Detect which cell encompasses the target text, then output its [X, Y] center coordinate. 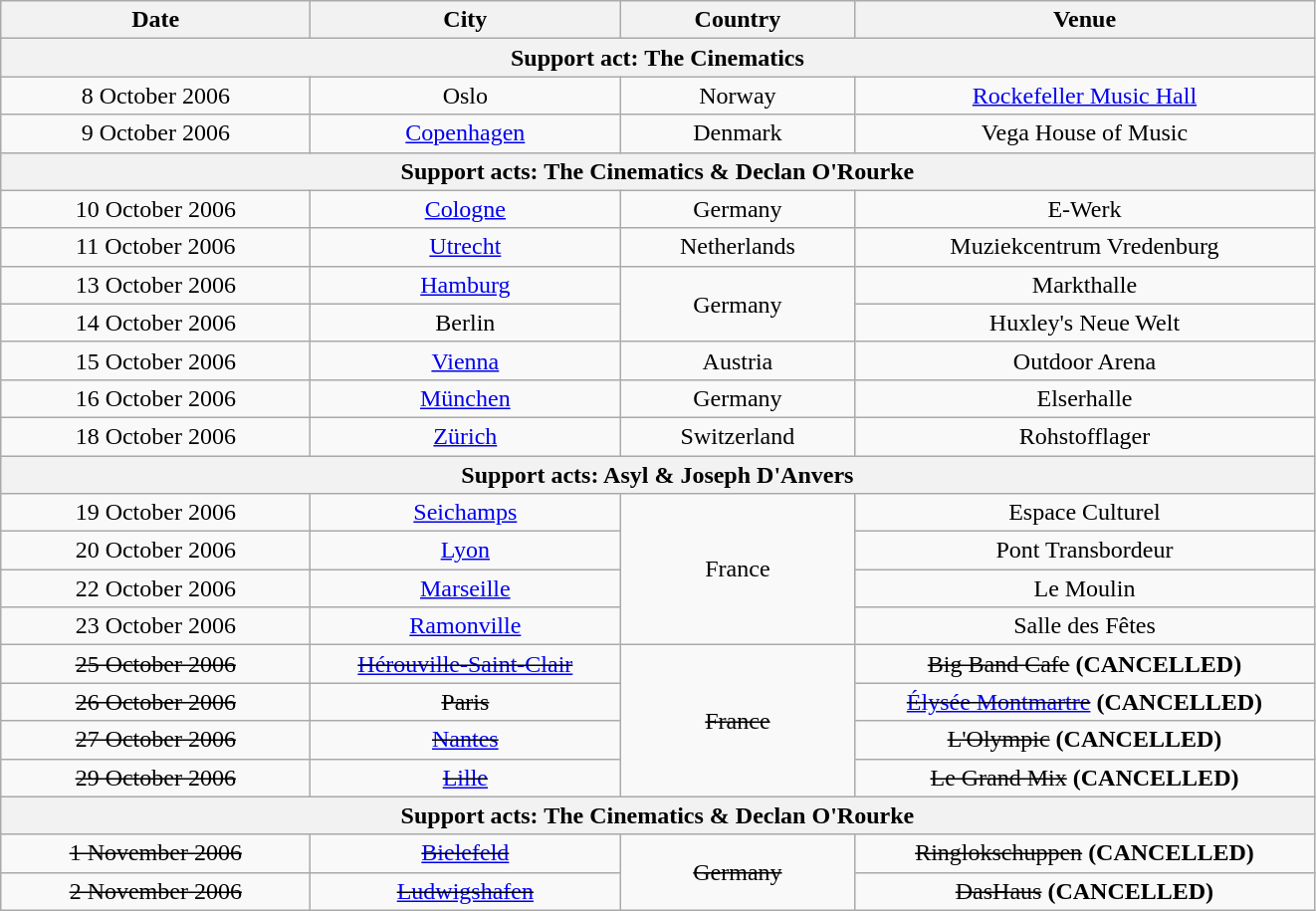
Markthalle [1085, 285]
Salle des Fêtes [1085, 626]
Le Grand Mix (CANCELLED) [1085, 778]
Country [738, 20]
10 October 2006 [155, 209]
Le Moulin [1085, 588]
Venue [1085, 20]
Lyon [466, 551]
E-Werk [1085, 209]
Hamburg [466, 285]
Switzerland [738, 436]
Netherlands [738, 247]
11 October 2006 [155, 247]
Outdoor Arena [1085, 360]
2 November 2006 [155, 891]
Utrecht [466, 247]
Vega House of Music [1085, 133]
Elserhalle [1085, 398]
Lille [466, 778]
City [466, 20]
Élysée Montmartre (CANCELLED) [1085, 702]
15 October 2006 [155, 360]
8 October 2006 [155, 96]
Berlin [466, 323]
Cologne [466, 209]
DasHaus (CANCELLED) [1085, 891]
14 October 2006 [155, 323]
1 November 2006 [155, 853]
16 October 2006 [155, 398]
25 October 2006 [155, 664]
Nantes [466, 740]
Support acts: Asyl & Joseph D'Anvers [657, 475]
Rockefeller Music Hall [1085, 96]
Date [155, 20]
Rohstofflager [1085, 436]
27 October 2006 [155, 740]
L'Olympic (CANCELLED) [1085, 740]
23 October 2006 [155, 626]
13 October 2006 [155, 285]
Pont Transbordeur [1085, 551]
Ringlokschuppen (CANCELLED) [1085, 853]
Marseille [466, 588]
Copenhagen [466, 133]
Espace Culturel [1085, 513]
26 October 2006 [155, 702]
19 October 2006 [155, 513]
29 October 2006 [155, 778]
Support act: The Cinematics [657, 58]
Zürich [466, 436]
Big Band Cafe (CANCELLED) [1085, 664]
Bielefeld [466, 853]
22 October 2006 [155, 588]
Paris [466, 702]
Hérouville-Saint-Clair [466, 664]
20 October 2006 [155, 551]
Norway [738, 96]
Seichamps [466, 513]
Vienna [466, 360]
Ramonville [466, 626]
Denmark [738, 133]
Muziekcentrum Vredenburg [1085, 247]
Oslo [466, 96]
Ludwigshafen [466, 891]
Huxley's Neue Welt [1085, 323]
Austria [738, 360]
München [466, 398]
9 October 2006 [155, 133]
18 October 2006 [155, 436]
